Return the (X, Y) coordinate for the center point of the cell that contains the specified text.  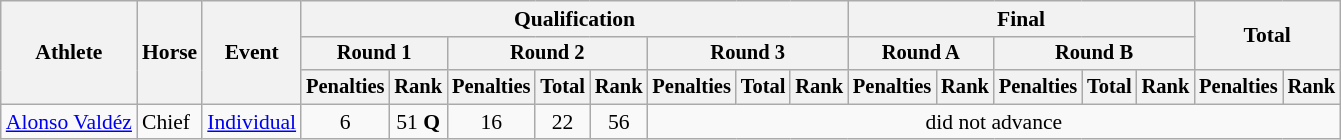
6 (345, 122)
Round B (1094, 54)
Final (1021, 19)
Individual (252, 122)
did not advance (994, 122)
Alonso Valdéz (69, 122)
Round 2 (547, 54)
Horse (170, 52)
56 (619, 122)
Round 1 (374, 54)
22 (562, 122)
Round 3 (747, 54)
Qualification (574, 19)
Athlete (69, 52)
Round A (921, 54)
51 Q (418, 122)
Chief (170, 122)
Event (252, 52)
16 (491, 122)
